Locate the cell with the specified text and output its [x, y] center coordinate. 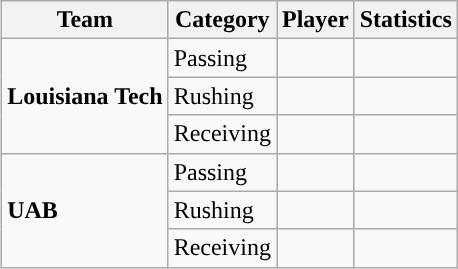
UAB [85, 210]
Statistics [406, 20]
Player [315, 20]
Team [85, 20]
Category [222, 20]
Louisiana Tech [85, 96]
